Scan for the cell matching the given text and deliver its (x, y) coordinate at center. 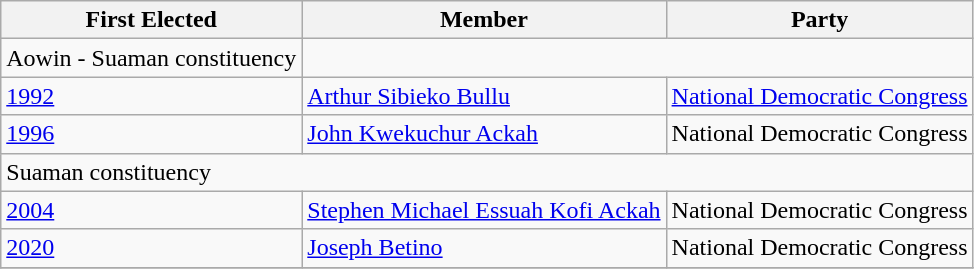
First Elected (152, 20)
Joseph Betino (484, 248)
1992 (152, 96)
2020 (152, 248)
Stephen Michael Essuah Kofi Ackah (484, 210)
Member (484, 20)
1996 (152, 134)
2004 (152, 210)
Arthur Sibieko Bullu (484, 96)
Aowin - Suaman constituency (152, 58)
John Kwekuchur Ackah (484, 134)
Suaman constituency (487, 172)
Party (820, 20)
